Capture the cell that displays the provided text and extract its [x, y] central coordinate. 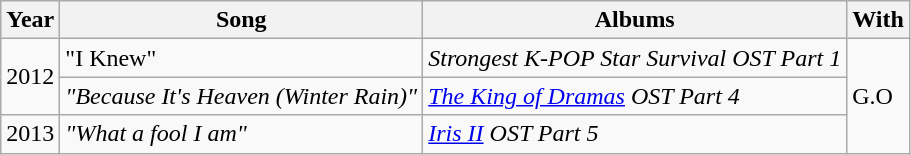
2013 [30, 134]
G.O [878, 96]
"I Knew" [242, 58]
Strongest K-POP Star Survival OST Part 1 [635, 58]
The King of Dramas OST Part 4 [635, 96]
Song [242, 20]
Year [30, 20]
With [878, 20]
"What a fool I am" [242, 134]
"Because It's Heaven (Winter Rain)" [242, 96]
Iris II OST Part 5 [635, 134]
Albums [635, 20]
2012 [30, 77]
